Scan for the cell matching the given text and deliver its [x, y] coordinate at center. 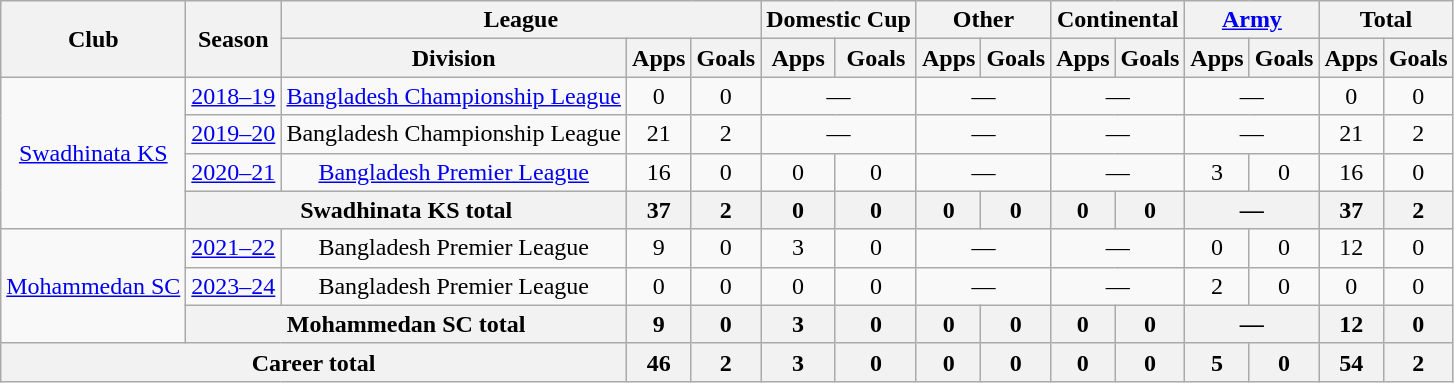
Mohammedan SC total [406, 324]
46 [659, 362]
2021–22 [234, 248]
Army [1252, 20]
Continental [1118, 20]
2019–20 [234, 134]
2023–24 [234, 286]
Swadhinata KS total [406, 210]
2020–21 [234, 172]
League [521, 20]
Domestic Cup [839, 20]
Season [234, 39]
Total [1386, 20]
5 [1217, 362]
Other [983, 20]
Career total [314, 362]
Club [94, 39]
Swadhinata KS [94, 153]
54 [1351, 362]
Division [454, 58]
2018–19 [234, 96]
Mohammedan SC [94, 286]
